Extract the (x, y) coordinate from the center of the cell holding the provided text.  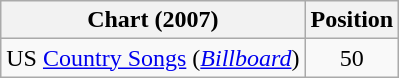
50 (352, 58)
Position (352, 20)
US Country Songs (Billboard) (153, 58)
Chart (2007) (153, 20)
